Output the [x, y] coordinate of the center of the cell containing the given text.  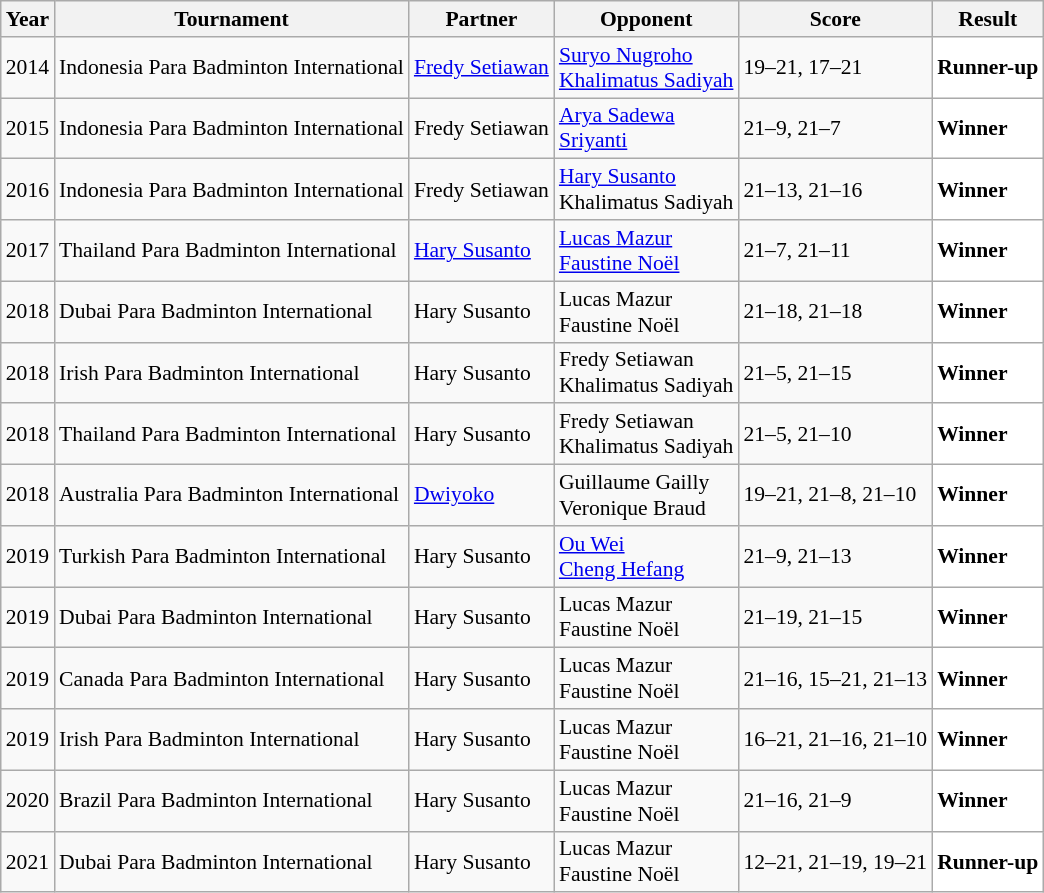
2014 [28, 68]
16–21, 21–16, 21–10 [835, 740]
Suryo Nugroho Khalimatus Sadiyah [646, 68]
21–9, 21–7 [835, 128]
Australia Para Badminton International [232, 496]
2020 [28, 800]
21–19, 21–15 [835, 618]
12–21, 21–19, 19–21 [835, 862]
Hary Susanto Khalimatus Sadiyah [646, 190]
21–9, 21–13 [835, 556]
Year [28, 19]
Canada Para Badminton International [232, 678]
2016 [28, 190]
2017 [28, 250]
Result [988, 19]
Brazil Para Badminton International [232, 800]
Arya Sadewa Sriyanti [646, 128]
21–16, 15–21, 21–13 [835, 678]
21–7, 21–11 [835, 250]
Ou Wei Cheng Hefang [646, 556]
21–13, 21–16 [835, 190]
Partner [482, 19]
21–5, 21–15 [835, 372]
Score [835, 19]
Tournament [232, 19]
21–16, 21–9 [835, 800]
21–5, 21–10 [835, 434]
19–21, 21–8, 21–10 [835, 496]
Dwiyoko [482, 496]
19–21, 17–21 [835, 68]
Guillaume Gailly Veronique Braud [646, 496]
Opponent [646, 19]
2015 [28, 128]
2021 [28, 862]
21–18, 21–18 [835, 312]
Turkish Para Badminton International [232, 556]
